For the text-containing cell, return its midpoint in (x, y) coordinate format. 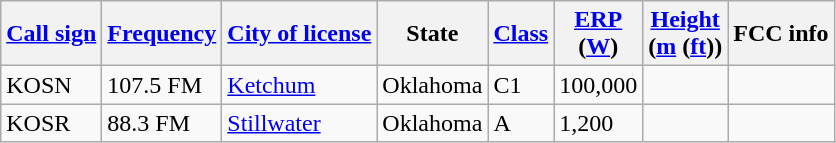
State (432, 34)
Class (521, 34)
Height(m (ft)) (686, 34)
Ketchum (300, 85)
C1 (521, 85)
ERP(W) (598, 34)
100,000 (598, 85)
A (521, 123)
88.3 FM (162, 123)
Stillwater (300, 123)
1,200 (598, 123)
Frequency (162, 34)
City of license (300, 34)
KOSR (52, 123)
FCC info (781, 34)
KOSN (52, 85)
107.5 FM (162, 85)
Call sign (52, 34)
